Scan for the cell matching the given text and deliver its (X, Y) coordinate at center. 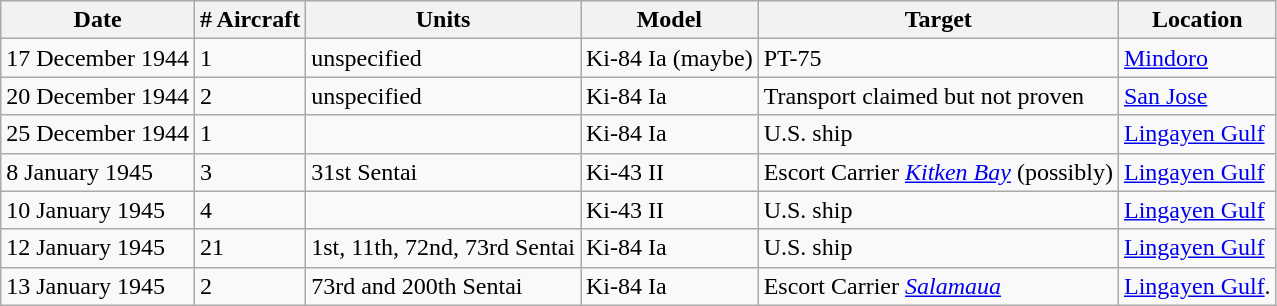
8 January 1945 (98, 172)
3 (250, 172)
Target (938, 20)
PT-75 (938, 58)
# Aircraft (250, 20)
San Jose (1197, 96)
Escort Carrier Salamaua (938, 286)
Escort Carrier Kitken Bay (possibly) (938, 172)
Date (98, 20)
25 December 1944 (98, 134)
10 January 1945 (98, 210)
Lingayen Gulf. (1197, 286)
20 December 1944 (98, 96)
Mindoro (1197, 58)
Model (669, 20)
12 January 1945 (98, 248)
73rd and 200th Sentai (444, 286)
1st, 11th, 72nd, 73rd Sentai (444, 248)
13 January 1945 (98, 286)
Units (444, 20)
21 (250, 248)
4 (250, 210)
17 December 1944 (98, 58)
31st Sentai (444, 172)
Location (1197, 20)
Transport claimed but not proven (938, 96)
Ki-84 Ia (maybe) (669, 58)
